Determine the [x, y] coordinate at the center of the cell enclosing the given text.  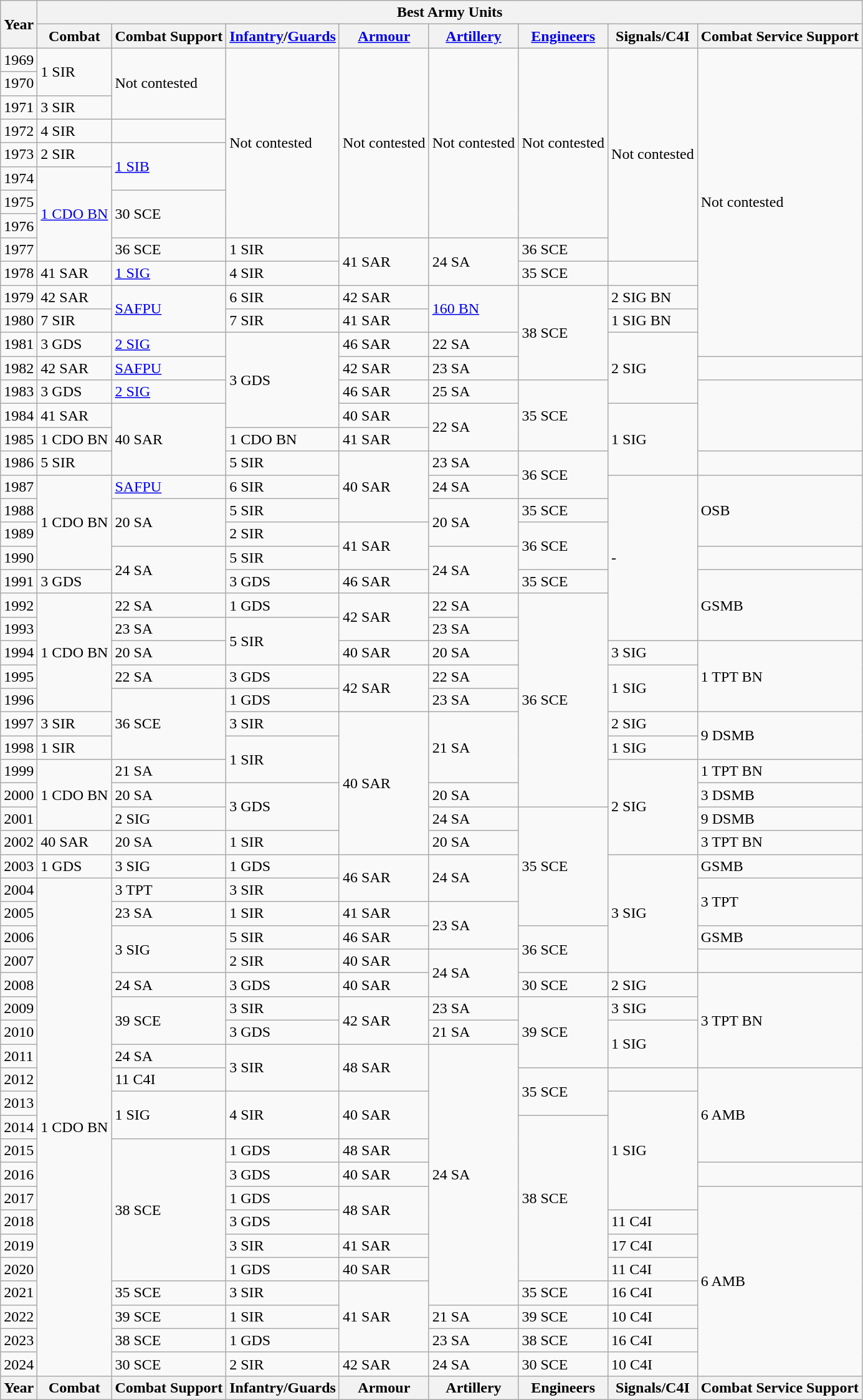
2020 [19, 1269]
OSB [780, 510]
2013 [19, 1103]
2012 [19, 1080]
2018 [19, 1222]
1992 [19, 605]
2004 [19, 890]
Best Army Units [450, 12]
2015 [19, 1151]
2005 [19, 913]
2002 [19, 842]
1994 [19, 652]
1982 [19, 368]
1974 [19, 178]
2023 [19, 1340]
2019 [19, 1245]
1977 [19, 249]
160 BN [474, 309]
1991 [19, 581]
1979 [19, 297]
2010 [19, 1032]
1990 [19, 558]
1985 [19, 439]
2007 [19, 961]
2016 [19, 1174]
2006 [19, 937]
1976 [19, 226]
2024 [19, 1364]
1970 [19, 83]
2014 [19, 1127]
1995 [19, 676]
1973 [19, 155]
1975 [19, 202]
2 SIG BN [653, 297]
1988 [19, 510]
2022 [19, 1317]
1999 [19, 771]
1969 [19, 60]
1972 [19, 131]
1987 [19, 487]
2008 [19, 984]
1 SIB [169, 166]
- [653, 558]
2011 [19, 1056]
1997 [19, 724]
1981 [19, 345]
1996 [19, 700]
1971 [19, 107]
2021 [19, 1293]
1984 [19, 416]
1993 [19, 629]
3 DSMB [780, 795]
1 SIG BN [653, 321]
25 SA [474, 392]
2001 [19, 819]
1986 [19, 463]
2003 [19, 866]
1998 [19, 748]
1989 [19, 534]
1983 [19, 392]
2009 [19, 1008]
1980 [19, 321]
2000 [19, 795]
2017 [19, 1198]
1978 [19, 273]
17 C4I [653, 1245]
